Identify which cell holds the provided text, then report its [x, y] central coordinate. 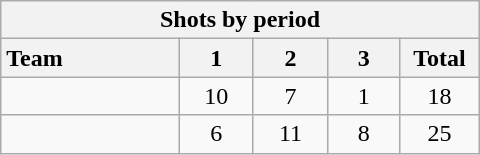
11 [290, 134]
18 [440, 96]
6 [216, 134]
Total [440, 58]
7 [290, 96]
Team [90, 58]
3 [364, 58]
8 [364, 134]
Shots by period [240, 20]
10 [216, 96]
25 [440, 134]
2 [290, 58]
